Return (x, y) of the center of cell containing provided text 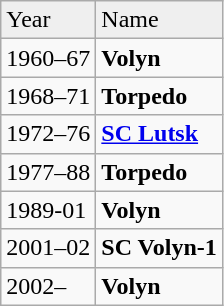
2001–02 (48, 248)
1960–67 (48, 58)
1972–76 (48, 134)
SC Volyn-1 (159, 248)
Year (48, 20)
SC Lutsk (159, 134)
1968–71 (48, 96)
Name (159, 20)
1989-01 (48, 210)
1977–88 (48, 172)
2002– (48, 286)
